Return the (X, Y) coordinate for the center point of the cell that contains the specified text.  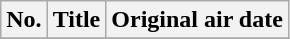
Title (76, 20)
No. (24, 20)
Original air date (198, 20)
